For the text-containing cell, return its midpoint in [X, Y] coordinate format. 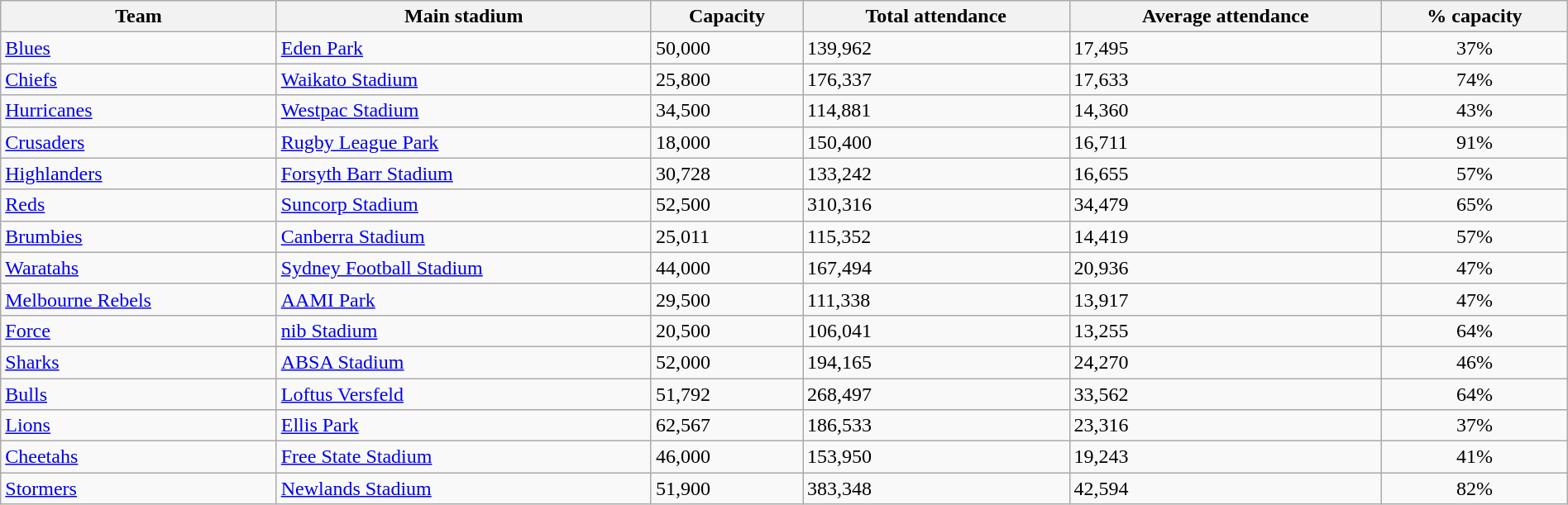
33,562 [1226, 394]
14,419 [1226, 236]
Capacity [726, 17]
20,500 [726, 331]
Ellis Park [463, 426]
65% [1475, 205]
Waratahs [139, 268]
111,338 [936, 299]
Westpac Stadium [463, 111]
Newlands Stadium [463, 488]
Brumbies [139, 236]
29,500 [726, 299]
106,041 [936, 331]
16,711 [1226, 142]
114,881 [936, 111]
51,792 [726, 394]
42,594 [1226, 488]
Loftus Versfeld [463, 394]
Melbourne Rebels [139, 299]
52,500 [726, 205]
13,917 [1226, 299]
167,494 [936, 268]
Bulls [139, 394]
41% [1475, 457]
13,255 [1226, 331]
Crusaders [139, 142]
153,950 [936, 457]
14,360 [1226, 111]
nib Stadium [463, 331]
46,000 [726, 457]
139,962 [936, 48]
23,316 [1226, 426]
20,936 [1226, 268]
46% [1475, 362]
383,348 [936, 488]
Suncorp Stadium [463, 205]
51,900 [726, 488]
16,655 [1226, 174]
176,337 [936, 79]
52,000 [726, 362]
44,000 [726, 268]
133,242 [936, 174]
17,495 [1226, 48]
Canberra Stadium [463, 236]
Free State Stadium [463, 457]
Sydney Football Stadium [463, 268]
82% [1475, 488]
74% [1475, 79]
Cheetahs [139, 457]
18,000 [726, 142]
34,500 [726, 111]
150,400 [936, 142]
Team [139, 17]
310,316 [936, 205]
Forsyth Barr Stadium [463, 174]
25,011 [726, 236]
91% [1475, 142]
Hurricanes [139, 111]
30,728 [726, 174]
Eden Park [463, 48]
25,800 [726, 79]
50,000 [726, 48]
19,243 [1226, 457]
268,497 [936, 394]
43% [1475, 111]
ABSA Stadium [463, 362]
Main stadium [463, 17]
Sharks [139, 362]
Rugby League Park [463, 142]
Highlanders [139, 174]
Reds [139, 205]
34,479 [1226, 205]
Blues [139, 48]
AAMI Park [463, 299]
115,352 [936, 236]
186,533 [936, 426]
Force [139, 331]
62,567 [726, 426]
Waikato Stadium [463, 79]
Lions [139, 426]
24,270 [1226, 362]
194,165 [936, 362]
Average attendance [1226, 17]
Chiefs [139, 79]
17,633 [1226, 79]
Stormers [139, 488]
% capacity [1475, 17]
Total attendance [936, 17]
